Provide the (x, y) coordinate of the cell's center where the given text is located.  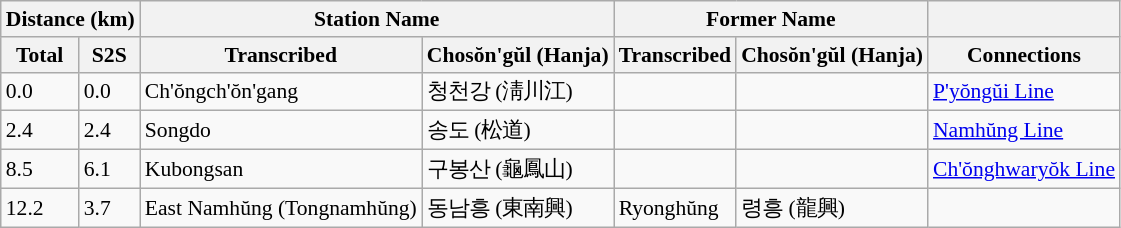
동남흥 (東南興) (518, 208)
S2S (110, 55)
청천강 (淸川江) (518, 92)
Ch'ŏngch'ŏn'gang (281, 92)
3.7 (110, 208)
6.1 (110, 170)
Former Name (771, 19)
구봉산 (龜鳳山) (518, 170)
East Namhŭng (Tongnamhŭng) (281, 208)
Namhŭng Line (1024, 130)
Songdo (281, 130)
12.2 (40, 208)
Distance (km) (70, 19)
송도 (松道) (518, 130)
Kubongsan (281, 170)
Station Name (377, 19)
Total (40, 55)
8.5 (40, 170)
Ryonghŭng (675, 208)
P'yŏngŭi Line (1024, 92)
Connections (1024, 55)
Ch'ŏnghwaryŏk Line (1024, 170)
령흥 (龍興) (832, 208)
